Pinpoint the cell where the given text exists, returning its [X, Y] midpoint coordinate. 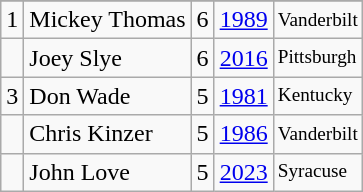
Mickey Thomas [108, 20]
Don Wade [108, 96]
2023 [244, 172]
Pittsburgh [318, 58]
3 [12, 96]
Joey Slye [108, 58]
2016 [244, 58]
1 [12, 20]
1989 [244, 20]
Kentucky [318, 96]
Syracuse [318, 172]
1981 [244, 96]
Chris Kinzer [108, 134]
1986 [244, 134]
John Love [108, 172]
